For the text-containing cell, return its midpoint in [x, y] coordinate format. 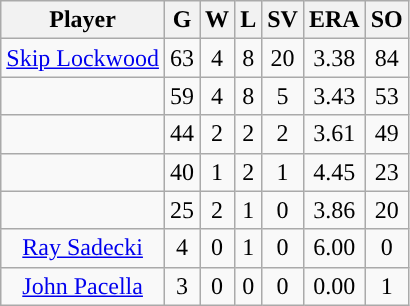
3.38 [334, 58]
25 [182, 210]
53 [386, 96]
Ray Sadecki [83, 248]
L [248, 20]
6.00 [334, 248]
G [182, 20]
John Pacella [83, 286]
3.43 [334, 96]
SV [283, 20]
63 [182, 58]
3.61 [334, 134]
84 [386, 58]
4.45 [334, 172]
0.00 [334, 286]
40 [182, 172]
44 [182, 134]
Skip Lockwood [83, 58]
Player [83, 20]
23 [386, 172]
SO [386, 20]
5 [283, 96]
3.86 [334, 210]
ERA [334, 20]
W [218, 20]
3 [182, 286]
59 [182, 96]
49 [386, 134]
